From the cell containing the given text, extract its center point as (x, y) coordinate. 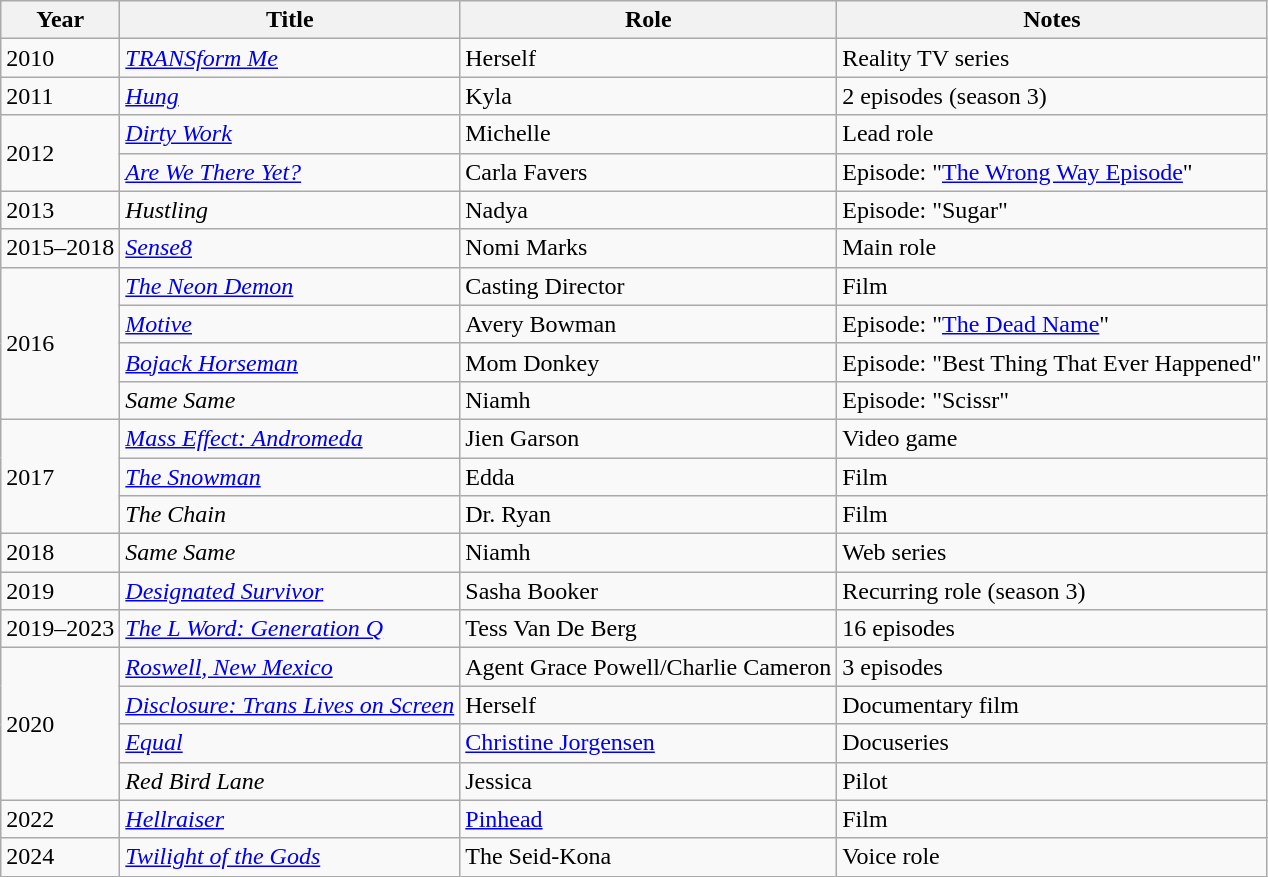
Episode: "Scissr" (1052, 400)
Lead role (1052, 134)
Disclosure: Trans Lives on Screen (290, 705)
Docuseries (1052, 743)
Dr. Ryan (648, 515)
Michelle (648, 134)
2017 (60, 476)
Roswell, New Mexico (290, 667)
Mom Donkey (648, 362)
The Seid-Kona (648, 857)
Edda (648, 477)
2024 (60, 857)
2020 (60, 724)
Web series (1052, 553)
Notes (1052, 20)
Designated Survivor (290, 591)
Christine Jorgensen (648, 743)
The Chain (290, 515)
Year (60, 20)
Mass Effect: Andromeda (290, 438)
2016 (60, 343)
Jessica (648, 781)
Main role (1052, 248)
Title (290, 20)
Bojack Horseman (290, 362)
Dirty Work (290, 134)
Avery Bowman (648, 324)
Voice role (1052, 857)
Are We There Yet? (290, 172)
Red Bird Lane (290, 781)
Nomi Marks (648, 248)
2010 (60, 58)
2022 (60, 819)
The Snowman (290, 477)
Casting Director (648, 286)
Hung (290, 96)
The Neon Demon (290, 286)
16 episodes (1052, 629)
Recurring role (season 3) (1052, 591)
Sasha Booker (648, 591)
Carla Favers (648, 172)
Twilight of the Gods (290, 857)
Equal (290, 743)
2019 (60, 591)
Tess Van De Berg (648, 629)
Pilot (1052, 781)
Role (648, 20)
Hustling (290, 210)
Episode: "The Dead Name" (1052, 324)
Jien Garson (648, 438)
2015–2018 (60, 248)
2011 (60, 96)
Documentary film (1052, 705)
2012 (60, 153)
3 episodes (1052, 667)
Episode: "Best Thing That Ever Happened" (1052, 362)
Episode: "Sugar" (1052, 210)
Hellraiser (290, 819)
2019–2023 (60, 629)
2018 (60, 553)
Agent Grace Powell/Charlie Cameron (648, 667)
Sense8 (290, 248)
Motive (290, 324)
Pinhead (648, 819)
Nadya (648, 210)
Video game (1052, 438)
Reality TV series (1052, 58)
Episode: "The Wrong Way Episode" (1052, 172)
2013 (60, 210)
The L Word: Generation Q (290, 629)
TRANSform Me (290, 58)
Kyla (648, 96)
2 episodes (season 3) (1052, 96)
